Determine the (x, y) coordinate at the center of the cell enclosing the given text.  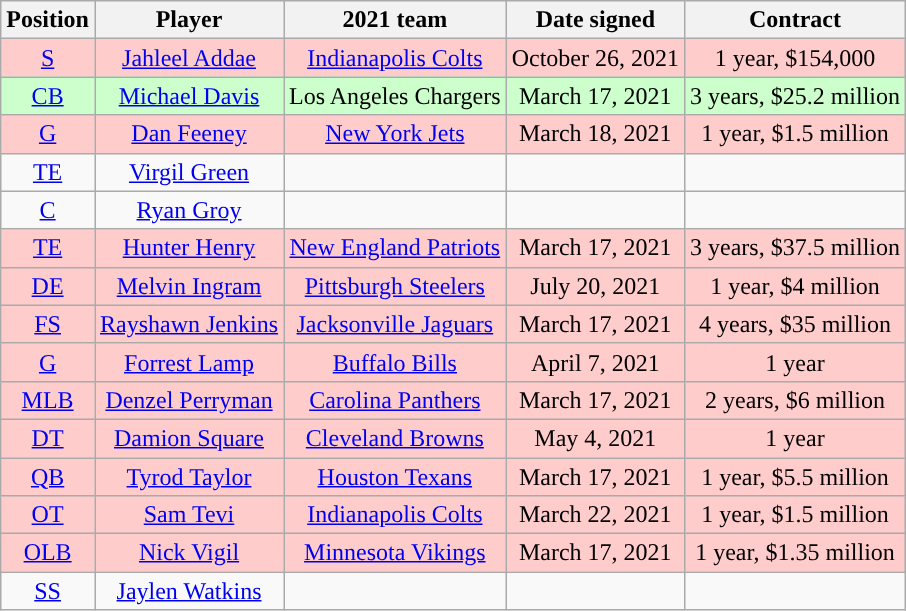
S (48, 58)
Carolina Panthers (396, 400)
OLB (48, 553)
FS (48, 324)
4 years, $35 million (794, 324)
Houston Texans (396, 477)
July 20, 2021 (595, 286)
New York Jets (396, 134)
2021 team (396, 20)
Nick Vigil (188, 553)
April 7, 2021 (595, 362)
SS (48, 591)
Buffalo Bills (396, 362)
Dan Feeney (188, 134)
Damion Square (188, 438)
Minnesota Vikings (396, 553)
1 year, $4 million (794, 286)
Position (48, 20)
DT (48, 438)
Jaylen Watkins (188, 591)
Sam Tevi (188, 515)
Michael Davis (188, 96)
Contract (794, 20)
Player (188, 20)
DE (48, 286)
May 4, 2021 (595, 438)
Forrest Lamp (188, 362)
2 years, $6 million (794, 400)
CB (48, 96)
Los Angeles Chargers (396, 96)
1 year, $1.35 million (794, 553)
1 year, $154,000 (794, 58)
March 22, 2021 (595, 515)
Cleveland Browns (396, 438)
3 years, $25.2 million (794, 96)
QB (48, 477)
March 18, 2021 (595, 134)
Ryan Groy (188, 210)
C (48, 210)
New England Patriots (396, 248)
Tyrod Taylor (188, 477)
Hunter Henry (188, 248)
Rayshawn Jenkins (188, 324)
3 years, $37.5 million (794, 248)
OT (48, 515)
Date signed (595, 20)
Denzel Perryman (188, 400)
1 year, $5.5 million (794, 477)
October 26, 2021 (595, 58)
Virgil Green (188, 172)
MLB (48, 400)
Pittsburgh Steelers (396, 286)
Melvin Ingram (188, 286)
Jacksonville Jaguars (396, 324)
Jahleel Addae (188, 58)
